Detect which cell encompasses the target text, then output its [X, Y] center coordinate. 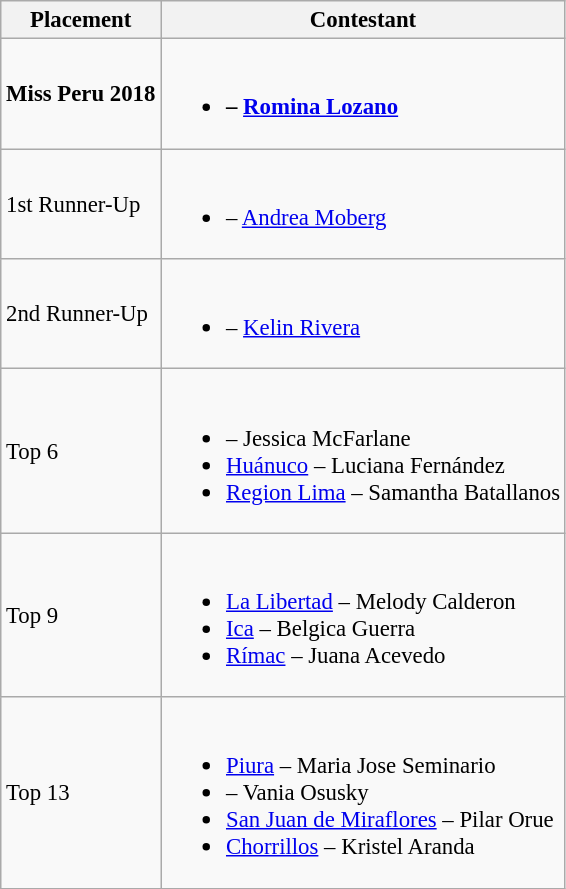
Miss Peru 2018 [81, 94]
La Libertad – Melody Calderon Ica – Belgica Guerra Rímac – Juana Acevedo [364, 615]
Top 6 [81, 451]
Contestant [364, 20]
– Romina Lozano [364, 94]
– Andrea Moberg [364, 204]
Piura – Maria Jose Seminario – Vania Osusky San Juan de Miraflores – Pilar Orue Chorrillos – Kristel Aranda [364, 792]
1st Runner-Up [81, 204]
– Kelin Rivera [364, 314]
Placement [81, 20]
Top 9 [81, 615]
– Jessica McFarlane Huánuco – Luciana Fernández Region Lima – Samantha Batallanos [364, 451]
Top 13 [81, 792]
2nd Runner-Up [81, 314]
